Determine the [x, y] coordinate at the center of the cell enclosing the given text.  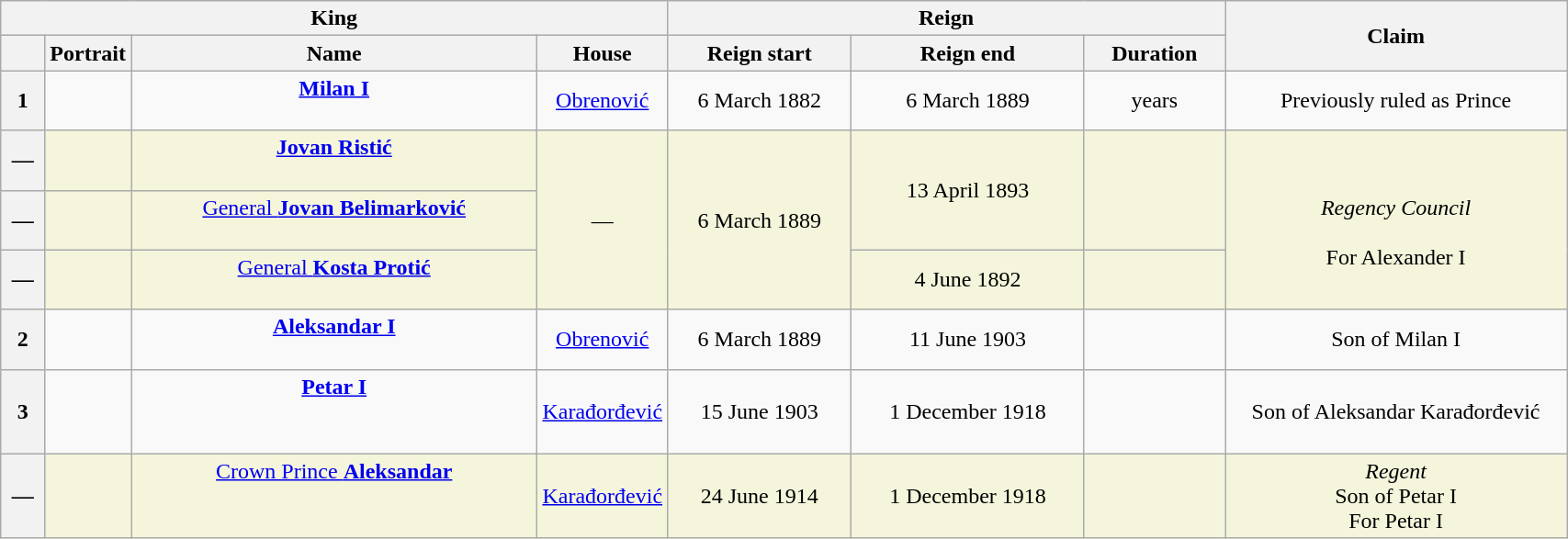
Reign start [760, 53]
General Kosta Protić [333, 279]
6 March 1882 [760, 101]
4 June 1892 [968, 279]
Regency CouncilFor Alexander I [1396, 220]
Son of Aleksandar Karađorđević [1396, 411]
Reign [946, 18]
15 June 1903 [760, 411]
2 [23, 340]
Name [333, 53]
Duration [1154, 53]
years [1154, 101]
Son of Milan I [1396, 340]
King [334, 18]
Reign end [968, 53]
Aleksandar I [333, 340]
3 [23, 411]
Claim [1396, 36]
Petar I [333, 411]
Milan I [333, 101]
24 June 1914 [760, 496]
Portrait [88, 53]
Jovan Ristić [333, 160]
11 June 1903 [968, 340]
1 [23, 101]
Previously ruled as Prince [1396, 101]
Crown Prince Aleksandar [333, 496]
RegentSon of Petar IFor Petar I [1396, 496]
General Jovan Belimarković [333, 220]
13 April 1893 [968, 190]
House [603, 53]
